Extract the (X, Y) coordinate from the center of the cell holding the provided text.  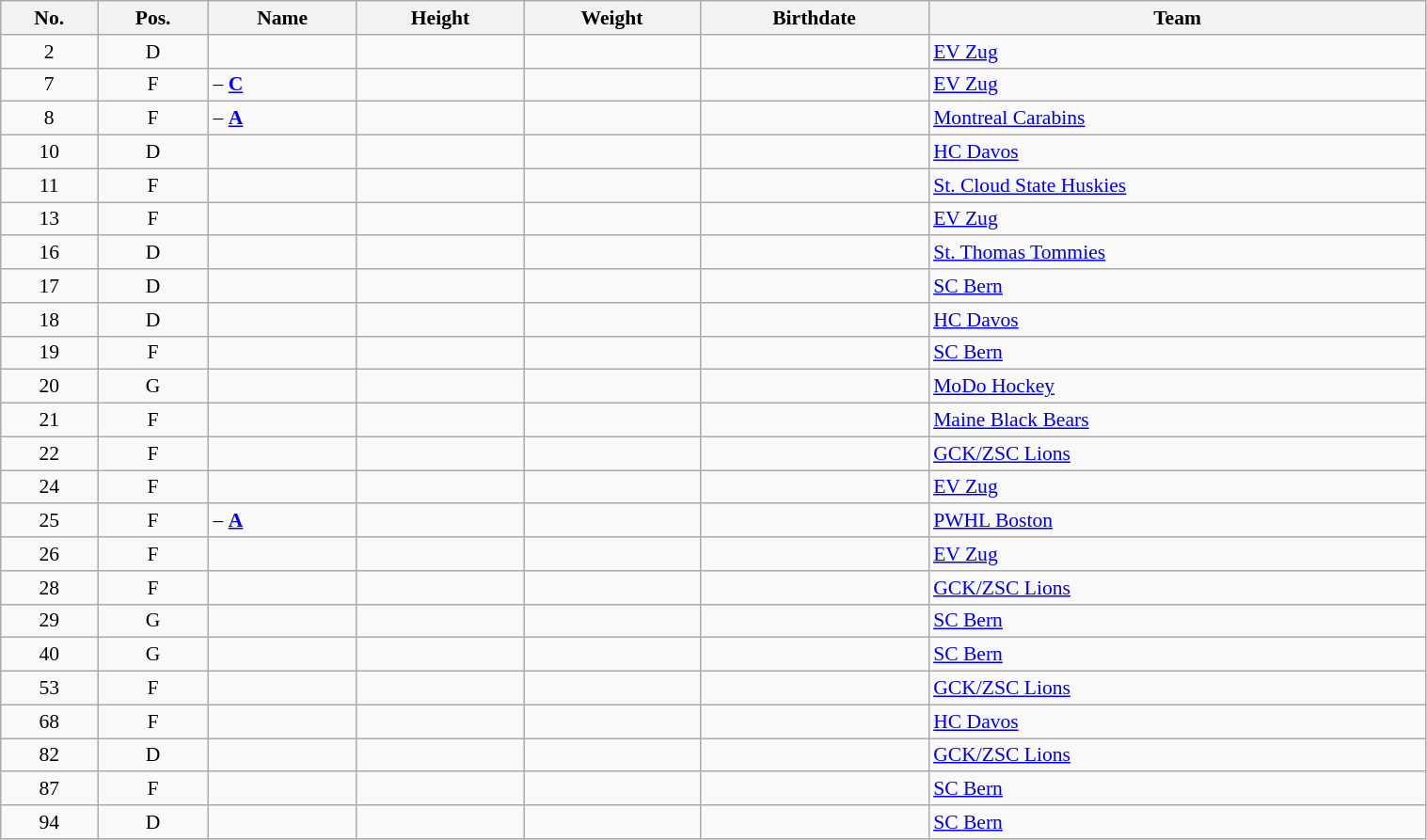
94 (49, 822)
40 (49, 655)
13 (49, 219)
53 (49, 689)
Montreal Carabins (1178, 119)
24 (49, 487)
18 (49, 320)
MoDo Hockey (1178, 387)
20 (49, 387)
– C (282, 85)
21 (49, 420)
Pos. (153, 18)
Birthdate (815, 18)
26 (49, 554)
19 (49, 353)
2 (49, 52)
Team (1178, 18)
10 (49, 152)
7 (49, 85)
No. (49, 18)
29 (49, 621)
Maine Black Bears (1178, 420)
82 (49, 755)
25 (49, 521)
87 (49, 789)
Height (440, 18)
17 (49, 286)
St. Thomas Tommies (1178, 253)
28 (49, 588)
68 (49, 721)
Weight (611, 18)
PWHL Boston (1178, 521)
Name (282, 18)
St. Cloud State Huskies (1178, 185)
11 (49, 185)
8 (49, 119)
16 (49, 253)
22 (49, 453)
